Scan for the cell matching the given text and deliver its (x, y) coordinate at center. 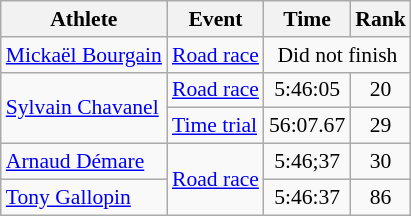
Did not finish (338, 55)
5:46;37 (307, 162)
29 (380, 126)
Arnaud Démare (84, 162)
Time (307, 19)
Rank (380, 19)
20 (380, 90)
Athlete (84, 19)
86 (380, 197)
30 (380, 162)
5:46:37 (307, 197)
Sylvain Chavanel (84, 108)
Mickaël Bourgain (84, 55)
Event (216, 19)
56:07.67 (307, 126)
Time trial (216, 126)
Tony Gallopin (84, 197)
5:46:05 (307, 90)
